Provide the [X, Y] coordinate of the cell's center where the given text is located.  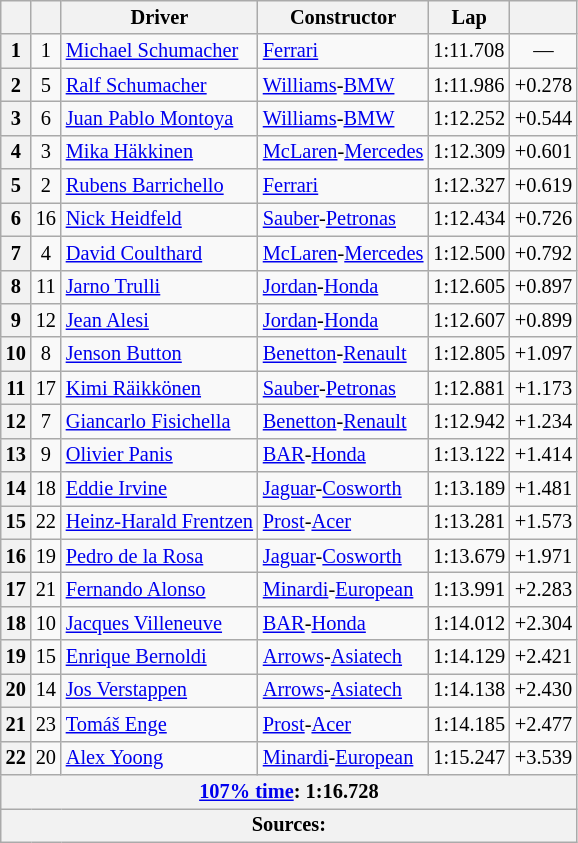
Pedro de la Rosa [160, 556]
1:14.138 [469, 690]
Tomáš Enge [160, 724]
+0.899 [544, 320]
Jean Alesi [160, 320]
1:12.309 [469, 152]
Olivier Panis [160, 455]
1:14.129 [469, 657]
1:12.881 [469, 388]
Fernando Alonso [160, 589]
+0.278 [544, 85]
Juan Pablo Montoya [160, 118]
— [544, 51]
1:13.281 [469, 522]
Mika Häkkinen [160, 152]
Jos Verstappen [160, 690]
+2.283 [544, 589]
+2.421 [544, 657]
Eddie Irvine [160, 489]
1:12.607 [469, 320]
Ralf Schumacher [160, 85]
Nick Heidfeld [160, 219]
Heinz-Harald Frentzen [160, 522]
1:11.986 [469, 85]
Jenson Button [160, 354]
1:13.189 [469, 489]
Driver [160, 17]
+1.234 [544, 421]
Sources: [289, 825]
+0.619 [544, 186]
+0.544 [544, 118]
1:13.122 [469, 455]
1:12.500 [469, 253]
+1.573 [544, 522]
23 [46, 724]
Giancarlo Fisichella [160, 421]
+1.971 [544, 556]
1:12.434 [469, 219]
Enrique Bernoldi [160, 657]
+3.539 [544, 758]
1:12.942 [469, 421]
Alex Yoong [160, 758]
+2.304 [544, 623]
+1.414 [544, 455]
1:14.185 [469, 724]
+2.430 [544, 690]
1:12.605 [469, 287]
Jacques Villeneuve [160, 623]
1:13.679 [469, 556]
+0.792 [544, 253]
1:12.252 [469, 118]
1:12.805 [469, 354]
1:11.708 [469, 51]
Lap [469, 17]
1:12.327 [469, 186]
1:15.247 [469, 758]
+2.477 [544, 724]
+0.897 [544, 287]
+0.601 [544, 152]
13 [16, 455]
Kimi Räikkönen [160, 388]
David Coulthard [160, 253]
Michael Schumacher [160, 51]
Jarno Trulli [160, 287]
Rubens Barrichello [160, 186]
107% time: 1:16.728 [289, 791]
+1.173 [544, 388]
1:13.991 [469, 589]
Constructor [343, 17]
+0.726 [544, 219]
1:14.012 [469, 623]
+1.097 [544, 354]
+1.481 [544, 489]
